From the cell containing the given text, extract its center point as (x, y) coordinate. 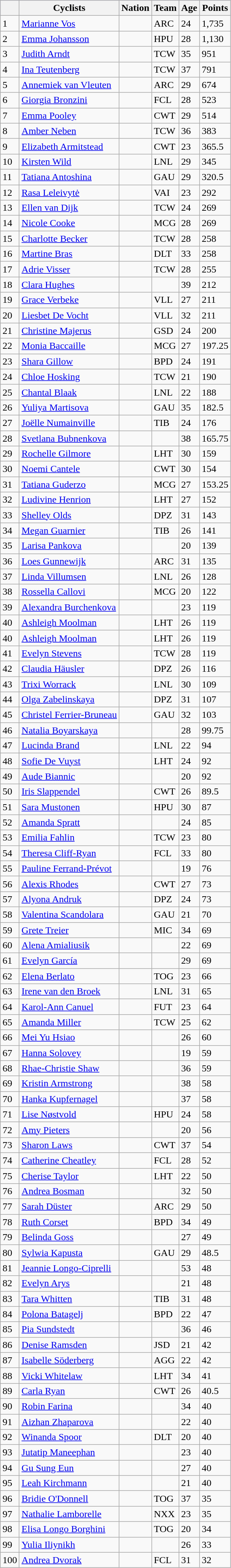
Charlotte Becker (69, 239)
Robin Farina (69, 1406)
1 (10, 23)
79 (10, 1237)
55 (10, 868)
Sylwia Kapusta (69, 1253)
Pia Sundstedt (69, 1329)
Tara Whitten (69, 1299)
Evelyn Arys (69, 1283)
Andrea Dvorak (69, 1560)
Jutatip Maneephan (69, 1453)
159 (215, 454)
GSD (165, 331)
Chantal Blaak (69, 392)
Isabelle Söderberg (69, 1360)
Iris Slappendel (69, 792)
11 (10, 177)
190 (215, 377)
514 (215, 115)
Shelley Olds (69, 515)
Ludivine Henrion (69, 500)
67 (10, 1053)
12 (10, 193)
Carla Ryan (69, 1391)
18 (10, 285)
109 (215, 684)
116 (215, 669)
Shara Gillow (69, 361)
10 (10, 161)
78 (10, 1222)
Aizhan Zhaparova (69, 1421)
791 (215, 69)
Gu Sung Eun (69, 1468)
191 (215, 361)
8 (10, 131)
Age (189, 8)
89 (10, 1391)
Sharon Laws (69, 1145)
128 (215, 576)
81 (10, 1268)
7 (10, 115)
Hanka Kupfernagel (69, 1099)
6 (10, 100)
Elena Berlato (69, 976)
Yulia Iliynikh (69, 1545)
153.25 (215, 484)
72 (10, 1130)
Denise Ramsden (69, 1345)
Annemiek van Vleuten (69, 85)
Catherine Cheatley (69, 1160)
Hanna Solovey (69, 1053)
88 (10, 1375)
Claudia Häusler (69, 669)
Natalia Boyarskaya (69, 730)
Lise Nøstvold (69, 1114)
Nicole Cooke (69, 223)
Adrie Visser (69, 269)
Mei Yu Hsiao (69, 1038)
Evelyn Stevens (69, 653)
Ellen van Dijk (69, 208)
Tatiana Antoshina (69, 177)
1,735 (215, 23)
Evelyn García (69, 961)
48.5 (215, 1253)
Chloe Hosking (69, 377)
197.25 (215, 346)
Alexandra Burchenkova (69, 607)
5 (10, 85)
141 (215, 530)
154 (215, 469)
Martine Bras (69, 254)
15 (10, 239)
Aude Biannic (69, 776)
Monia Baccaille (69, 346)
17 (10, 269)
Clara Hughes (69, 285)
Karol-Ann Canuel (69, 1007)
Elizabeth Armitstead (69, 146)
14 (10, 223)
93 (10, 1453)
13 (10, 208)
182.5 (215, 407)
107 (215, 700)
MIC (165, 930)
Cyclists (69, 8)
Lucinda Brand (69, 746)
383 (215, 131)
Emma Johansson (69, 39)
Christine Majerus (69, 331)
Linda Villumsen (69, 576)
Valentina Scandolara (69, 914)
Alyona Andruk (69, 899)
103 (215, 715)
Emma Pooley (69, 115)
Team (165, 8)
345 (215, 161)
176 (215, 423)
97 (10, 1514)
Alena Amialiusik (69, 945)
77 (10, 1207)
Nathalie Lamborelle (69, 1514)
Grete Treier (69, 930)
Jeannie Longo-Ciprelli (69, 1268)
Christel Ferrier-Bruneau (69, 715)
Amy Pieters (69, 1130)
Points (215, 8)
Ruth Corset (69, 1222)
96 (10, 1499)
Ina Teutenberg (69, 69)
Svetlana Bubnenkova (69, 438)
523 (215, 100)
91 (10, 1421)
212 (215, 285)
1,130 (215, 39)
292 (215, 193)
255 (215, 269)
44 (10, 700)
188 (215, 392)
9 (10, 146)
NXX (165, 1514)
Amanda Spratt (69, 822)
Kirsten Wild (69, 161)
90 (10, 1406)
Grace Verbeke (69, 300)
Noemi Cantele (69, 469)
95 (10, 1483)
Belinda Goss (69, 1237)
Vicki Whitelaw (69, 1375)
Amber Neben (69, 131)
16 (10, 254)
4 (10, 69)
365.5 (215, 146)
98 (10, 1529)
Theresa Cliff-Ryan (69, 853)
Olga Zabelinskaya (69, 700)
Bridie O'Donnell (69, 1499)
82 (10, 1283)
3 (10, 54)
51 (10, 807)
100 (10, 1560)
143 (215, 515)
Leah Kirchmann (69, 1483)
Polona Batagelj (69, 1314)
99.75 (215, 730)
AGG (165, 1360)
165.75 (215, 438)
FUT (165, 1007)
Joëlle Numainville (69, 423)
84 (10, 1314)
Sarah Düster (69, 1207)
75 (10, 1176)
Sofie De Vuyst (69, 761)
Emilia Fahlin (69, 838)
63 (10, 992)
40.5 (215, 1391)
Tatiana Guderzo (69, 484)
2 (10, 39)
Rasa Leleivytė (69, 193)
Elisa Longo Borghini (69, 1529)
Judith Arndt (69, 54)
Irene van den Broek (69, 992)
Winanda Spoor (69, 1437)
320.5 (215, 177)
89.5 (215, 792)
JSD (165, 1345)
74 (10, 1160)
86 (10, 1345)
200 (215, 331)
122 (215, 592)
Pauline Ferrand-Prévot (69, 868)
Marianne Vos (69, 23)
Megan Guarnier (69, 530)
Cherise Taylor (69, 1176)
68 (10, 1068)
Giorgia Bronzini (69, 100)
Alexis Rhodes (69, 884)
45 (10, 715)
Loes Gunnewijk (69, 561)
135 (215, 561)
71 (10, 1114)
Yuliya Martisova (69, 407)
61 (10, 961)
674 (215, 85)
Rossella Callovi (69, 592)
83 (10, 1299)
Rochelle Gilmore (69, 454)
Sara Mustonen (69, 807)
Andrea Bosman (69, 1191)
VAI (165, 193)
43 (10, 684)
Rhae-Christie Shaw (69, 1068)
57 (10, 899)
139 (215, 546)
Amanda Miller (69, 1022)
Kristin Armstrong (69, 1084)
951 (215, 54)
Larisa Pankova (69, 546)
Trixi Worrack (69, 684)
Nation (135, 8)
152 (215, 500)
99 (10, 1545)
Liesbet De Vocht (69, 315)
